Search for the cell housing the specified text and yield its [X, Y] center coordinate. 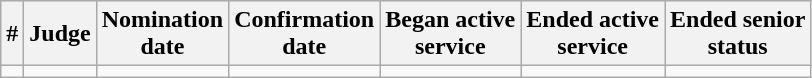
# [12, 34]
Ended seniorstatus [737, 34]
Ended activeservice [593, 34]
Judge [60, 34]
Confirmationdate [304, 34]
Began activeservice [450, 34]
Nominationdate [162, 34]
